Search for the cell housing the specified text and yield its (x, y) center coordinate. 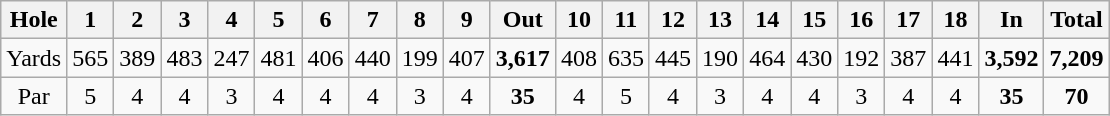
3,617 (522, 58)
3,592 (1012, 58)
406 (326, 58)
16 (862, 20)
389 (138, 58)
192 (862, 58)
Par (34, 96)
8 (420, 20)
199 (420, 58)
14 (768, 20)
7 (372, 20)
2 (138, 20)
9 (466, 20)
18 (956, 20)
635 (626, 58)
12 (672, 20)
In (1012, 20)
15 (814, 20)
11 (626, 20)
445 (672, 58)
483 (184, 58)
Out (522, 20)
430 (814, 58)
Hole (34, 20)
190 (720, 58)
70 (1076, 96)
247 (232, 58)
1 (90, 20)
481 (278, 58)
Total (1076, 20)
440 (372, 58)
13 (720, 20)
387 (908, 58)
Yards (34, 58)
565 (90, 58)
408 (578, 58)
441 (956, 58)
7,209 (1076, 58)
17 (908, 20)
6 (326, 20)
10 (578, 20)
464 (768, 58)
407 (466, 58)
